Output the (X, Y) coordinate of the center of the cell containing the given text.  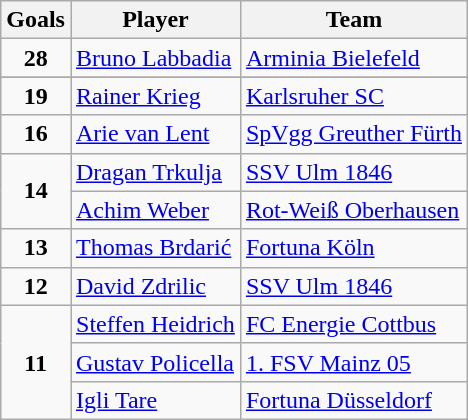
Team (354, 20)
Bruno Labbadia (155, 58)
11 (36, 362)
Rainer Krieg (155, 96)
Gustav Policella (155, 362)
Arminia Bielefeld (354, 58)
FC Energie Cottbus (354, 324)
SpVgg Greuther Fürth (354, 134)
12 (36, 286)
Igli Tare (155, 400)
Fortuna Köln (354, 248)
19 (36, 96)
Fortuna Düsseldorf (354, 400)
14 (36, 191)
Goals (36, 20)
Arie van Lent (155, 134)
David Zdrilic (155, 286)
28 (36, 58)
13 (36, 248)
Steffen Heidrich (155, 324)
Karlsruher SC (354, 96)
1. FSV Mainz 05 (354, 362)
Dragan Trkulja (155, 172)
Rot-Weiß Oberhausen (354, 210)
Player (155, 20)
Thomas Brdarić (155, 248)
Achim Weber (155, 210)
16 (36, 134)
